Determine the (x, y) coordinate at the center of the cell enclosing the given text.  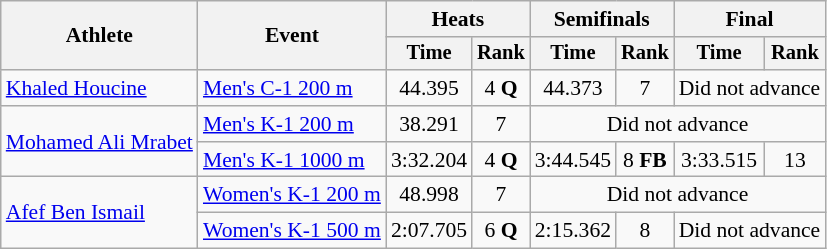
38.291 (429, 124)
Semifinals (602, 19)
Athlete (100, 36)
Event (292, 36)
Men's K-1 1000 m (292, 160)
Khaled Houcine (100, 88)
Mohamed Ali Mrabet (100, 142)
Men's C-1 200 m (292, 88)
Heats (458, 19)
3:33.515 (720, 160)
2:07.705 (429, 231)
Final (750, 19)
2:15.362 (573, 231)
Women's K-1 500 m (292, 231)
48.998 (429, 195)
13 (796, 160)
3:44.545 (573, 160)
Men's K-1 200 m (292, 124)
Women's K-1 200 m (292, 195)
44.395 (429, 88)
Afef Ben Ismail (100, 212)
8 FB (645, 160)
44.373 (573, 88)
3:32.204 (429, 160)
8 (645, 231)
6 Q (501, 231)
